Return (x, y) of the center of cell containing provided text 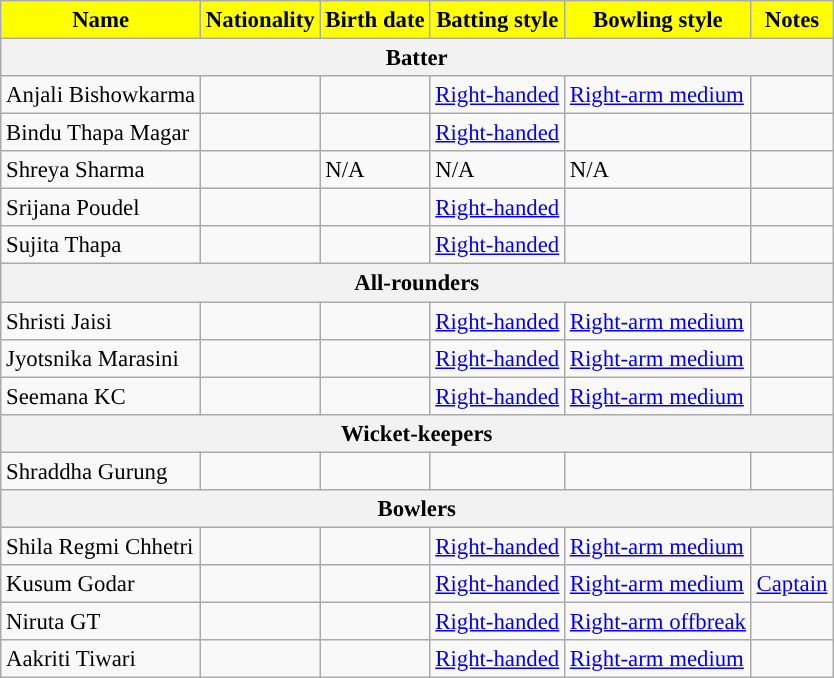
Niruta GT (101, 621)
Srijana Poudel (101, 208)
Nationality (260, 20)
Shila Regmi Chhetri (101, 546)
Anjali Bishowkarma (101, 95)
Wicket-keepers (417, 433)
Name (101, 20)
Birth date (375, 20)
Shraddha Gurung (101, 471)
Aakriti Tiwari (101, 659)
Kusum Godar (101, 584)
Seemana KC (101, 396)
All-rounders (417, 283)
Jyotsnika Marasini (101, 358)
Batter (417, 58)
Notes (792, 20)
Sujita Thapa (101, 245)
Batting style (498, 20)
Right-arm offbreak (658, 621)
Shreya Sharma (101, 170)
Shristi Jaisi (101, 321)
Bowlers (417, 509)
Bowling style (658, 20)
Bindu Thapa Magar (101, 133)
Captain (792, 584)
